Scan for the cell matching the given text and deliver its [x, y] coordinate at center. 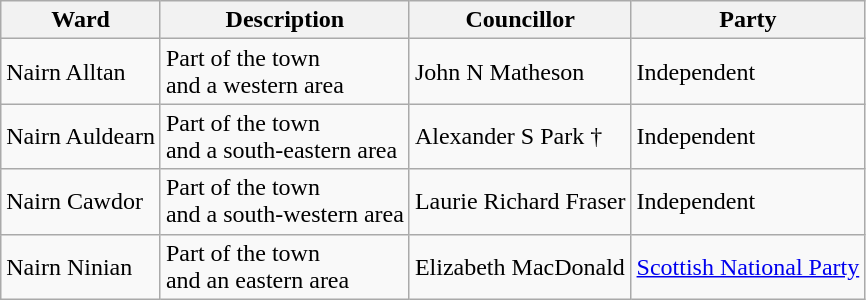
Nairn Auldearn [81, 136]
Description [284, 20]
John N Matheson [520, 72]
Scottish National Party [748, 266]
Part of the town and a south-eastern area [284, 136]
Part of the town and an eastern area [284, 266]
Elizabeth MacDonald [520, 266]
Part of the town and a south-western area [284, 202]
Party [748, 20]
Nairn Ninian [81, 266]
Nairn Cawdor [81, 202]
Laurie Richard Fraser [520, 202]
Councillor [520, 20]
Ward [81, 20]
Nairn Alltan [81, 72]
Alexander S Park † [520, 136]
Part of the town and a western area [284, 72]
